From the cell containing the given text, extract its center point as [X, Y] coordinate. 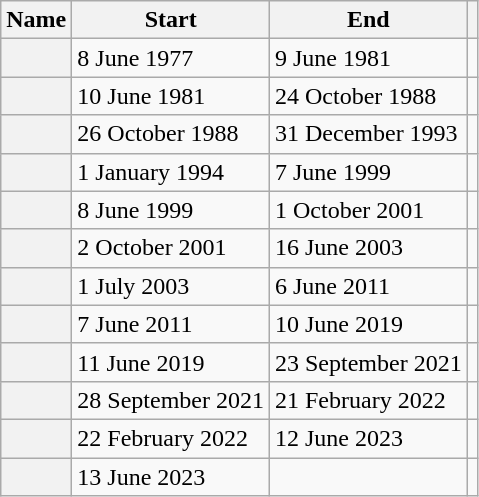
31 December 1993 [368, 134]
6 June 2011 [368, 286]
10 June 2019 [368, 324]
1 July 2003 [171, 286]
23 September 2021 [368, 362]
16 June 2003 [368, 248]
9 June 1981 [368, 58]
Start [171, 20]
8 June 1977 [171, 58]
13 June 2023 [171, 477]
12 June 2023 [368, 438]
1 January 1994 [171, 172]
End [368, 20]
8 June 1999 [171, 210]
28 September 2021 [171, 400]
2 October 2001 [171, 248]
Name [36, 20]
7 June 1999 [368, 172]
11 June 2019 [171, 362]
26 October 1988 [171, 134]
22 February 2022 [171, 438]
24 October 1988 [368, 96]
1 October 2001 [368, 210]
10 June 1981 [171, 96]
7 June 2011 [171, 324]
21 February 2022 [368, 400]
